Return the [x, y] coordinate for the center point of the cell that contains the specified text.  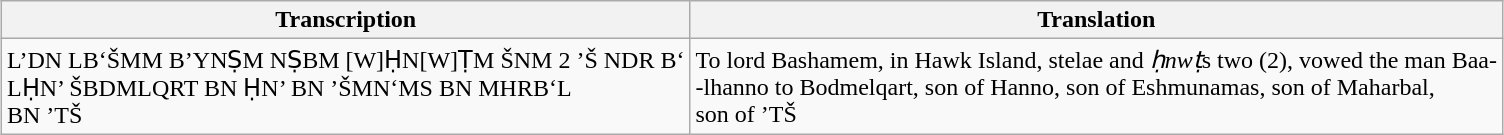
Translation [1096, 20]
L’DN LB‘ŠMM B’YNṢM NṢBM [W]ḤN[W]ṬM ŠNM 2 ’Š NDR B‘LḤN’ ŠBDMLQRT BN ḤN’ BN ’ŠMN‘MS BN MHRB‘LBN ’TŠ [346, 86]
Transcription [346, 20]
